Return [X, Y] of the center of cell containing provided text 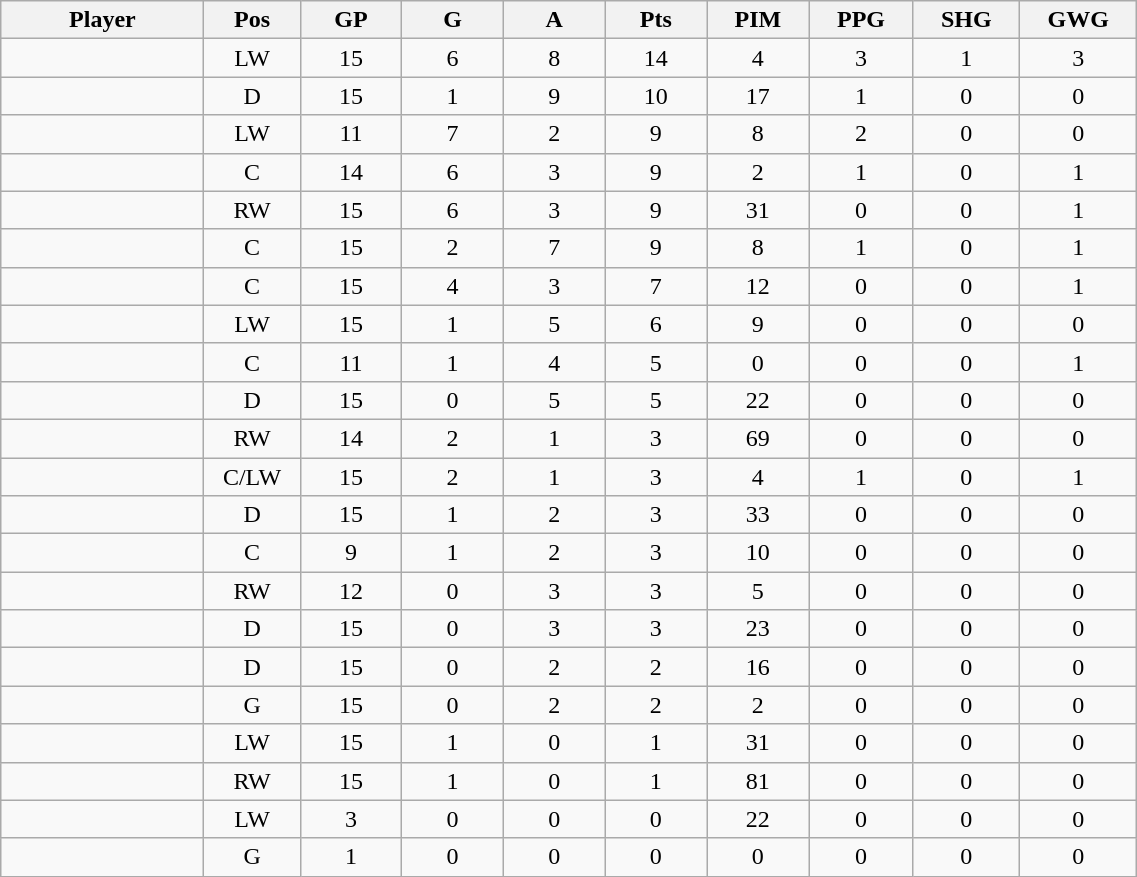
GWG [1078, 20]
16 [758, 667]
Player [102, 20]
SHG [966, 20]
GP [351, 20]
PIM [758, 20]
81 [758, 781]
33 [758, 515]
PPG [861, 20]
17 [758, 96]
Pos [252, 20]
A [554, 20]
69 [758, 438]
23 [758, 629]
Pts [656, 20]
C/LW [252, 477]
